Extract the [x, y] coordinate from the center of the cell holding the provided text.  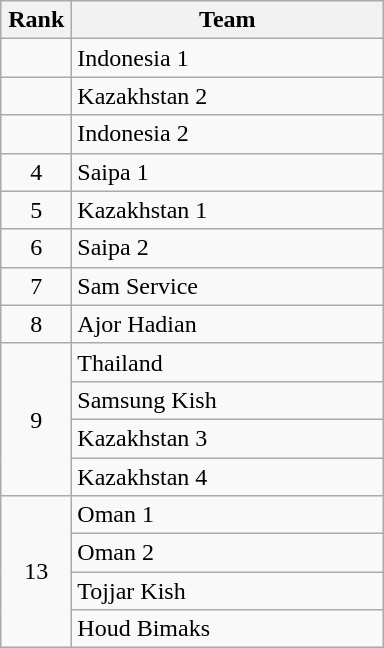
Oman 1 [228, 515]
Houd Bimaks [228, 629]
Saipa 1 [228, 172]
Rank [36, 20]
Tojjar Kish [228, 591]
Team [228, 20]
Kazakhstan 2 [228, 96]
Saipa 2 [228, 248]
Thailand [228, 362]
Oman 2 [228, 553]
6 [36, 248]
7 [36, 286]
5 [36, 210]
Kazakhstan 3 [228, 438]
Kazakhstan 4 [228, 477]
Samsung Kish [228, 400]
4 [36, 172]
Ajor Hadian [228, 324]
Sam Service [228, 286]
Indonesia 2 [228, 134]
9 [36, 419]
Indonesia 1 [228, 58]
Kazakhstan 1 [228, 210]
8 [36, 324]
13 [36, 572]
